Return (x, y) of the center of cell containing provided text 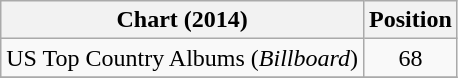
US Top Country Albums (Billboard) (182, 58)
Chart (2014) (182, 20)
Position (411, 20)
68 (411, 58)
